Return the [x, y] coordinate for the center point of the cell that contains the specified text.  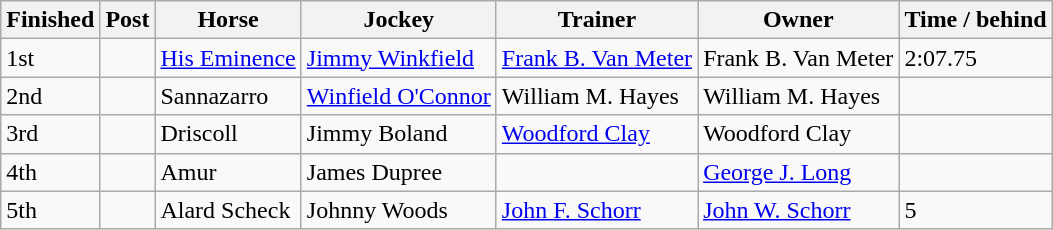
Horse [228, 20]
Time / behind [976, 20]
Post [128, 20]
Owner [798, 20]
Johnny Woods [398, 210]
His Eminence [228, 58]
2nd [50, 96]
Finished [50, 20]
Alard Scheck [228, 210]
Jimmy Boland [398, 134]
John W. Schorr [798, 210]
Jimmy Winkfield [398, 58]
1st [50, 58]
Trainer [596, 20]
Jockey [398, 20]
Driscoll [228, 134]
2:07.75 [976, 58]
John F. Schorr [596, 210]
Winfield O'Connor [398, 96]
5 [976, 210]
George J. Long [798, 172]
4th [50, 172]
5th [50, 210]
Amur [228, 172]
3rd [50, 134]
James Dupree [398, 172]
Sannazarro [228, 96]
